Return (x, y) of the center of cell containing provided text 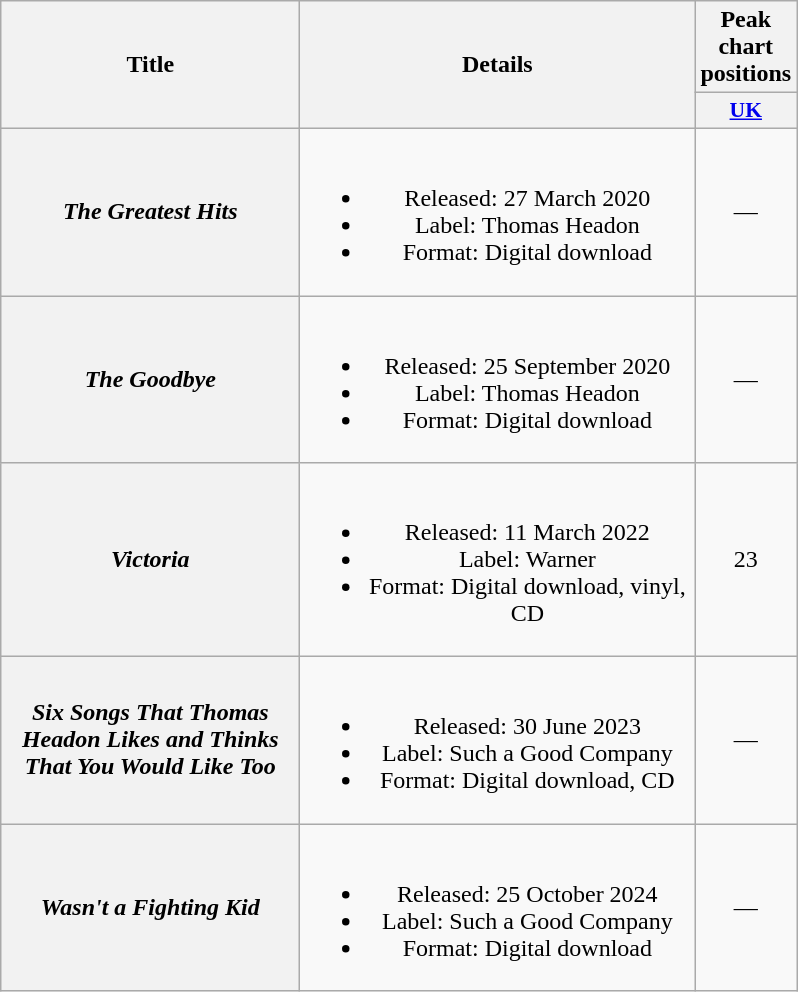
Details (498, 65)
Released: 30 June 2023Label: Such a Good CompanyFormat: Digital download, CD (498, 740)
Released: 25 September 2020Label: Thomas HeadonFormat: Digital download (498, 380)
Title (150, 65)
UK (746, 111)
Released: 25 October 2024Label: Such a Good CompanyFormat: Digital download (498, 908)
Released: 11 March 2022Label: WarnerFormat: Digital download, vinyl, CD (498, 560)
The Greatest Hits (150, 212)
Released: 27 March 2020Label: Thomas HeadonFormat: Digital download (498, 212)
Six Songs That Thomas Headon Likes and Thinks That You Would Like Too (150, 740)
Wasn't a Fighting Kid (150, 908)
Victoria (150, 560)
23 (746, 560)
The Goodbye (150, 380)
Peak chart positions (746, 47)
